Return the [X, Y] coordinate for the center point of the cell that contains the specified text.  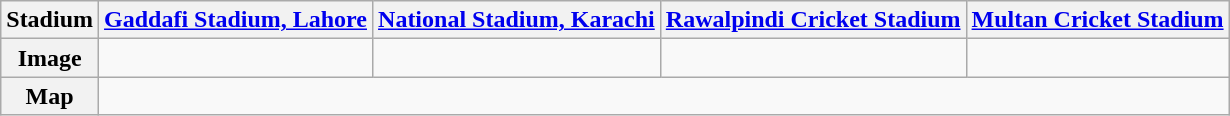
Multan Cricket Stadium [1098, 20]
Image [50, 58]
National Stadium, Karachi [517, 20]
Map [50, 96]
Stadium [50, 20]
Rawalpindi Cricket Stadium [813, 20]
Gaddafi Stadium, Lahore [236, 20]
